Return [x, y] of the center of cell containing provided text 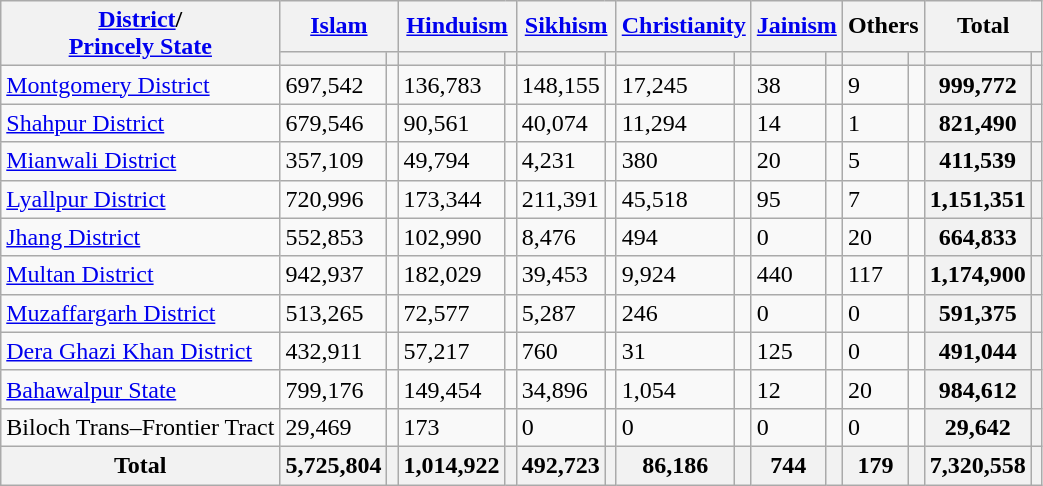
173 [452, 427]
211,391 [560, 199]
Jhang District [140, 237]
District/Princely State [140, 34]
492,723 [560, 465]
380 [675, 161]
Shahpur District [140, 123]
8,476 [560, 237]
5 [875, 161]
Jainism [796, 26]
7 [875, 199]
Multan District [140, 275]
5,287 [560, 313]
440 [788, 275]
Lyallpur District [140, 199]
17,245 [675, 85]
29,642 [978, 427]
513,265 [334, 313]
552,853 [334, 237]
Mianwali District [140, 161]
432,911 [334, 351]
5,725,804 [334, 465]
102,990 [452, 237]
39,453 [560, 275]
Sikhism [566, 26]
38 [788, 85]
Biloch Trans–Frontier Tract [140, 427]
11,294 [675, 123]
591,375 [978, 313]
125 [788, 351]
1,174,900 [978, 275]
679,546 [334, 123]
984,612 [978, 389]
173,344 [452, 199]
Others [883, 26]
246 [675, 313]
45,518 [675, 199]
31 [675, 351]
149,454 [452, 389]
Bahawalpur State [140, 389]
86,186 [675, 465]
1,054 [675, 389]
744 [788, 465]
821,490 [978, 123]
9,924 [675, 275]
491,044 [978, 351]
1,014,922 [452, 465]
182,029 [452, 275]
Christianity [684, 26]
760 [560, 351]
9 [875, 85]
Islam [339, 26]
Muzaffargarh District [140, 313]
179 [875, 465]
90,561 [452, 123]
999,772 [978, 85]
720,996 [334, 199]
14 [788, 123]
4,231 [560, 161]
942,937 [334, 275]
57,217 [452, 351]
799,176 [334, 389]
40,074 [560, 123]
7,320,558 [978, 465]
34,896 [560, 389]
357,109 [334, 161]
136,783 [452, 85]
Dera Ghazi Khan District [140, 351]
Hinduism [457, 26]
697,542 [334, 85]
72,577 [452, 313]
1 [875, 123]
12 [788, 389]
29,469 [334, 427]
148,155 [560, 85]
117 [875, 275]
664,833 [978, 237]
1,151,351 [978, 199]
411,539 [978, 161]
494 [675, 237]
Montgomery District [140, 85]
95 [788, 199]
49,794 [452, 161]
